Search for the cell housing the specified text and yield its [x, y] center coordinate. 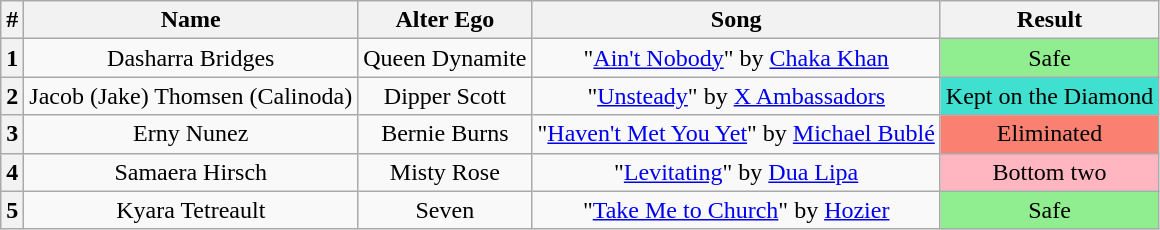
Name [191, 20]
Misty Rose [445, 172]
Kyara Tetreault [191, 210]
Alter Ego [445, 20]
Eliminated [1049, 134]
Seven [445, 210]
"Take Me to Church" by Hozier [736, 210]
1 [12, 58]
# [12, 20]
2 [12, 96]
Bernie Burns [445, 134]
5 [12, 210]
Dasharra Bridges [191, 58]
Samaera Hirsch [191, 172]
Result [1049, 20]
3 [12, 134]
"Levitating" by Dua Lipa [736, 172]
Erny Nunez [191, 134]
Queen Dynamite [445, 58]
"Unsteady" by X Ambassadors [736, 96]
Song [736, 20]
Jacob (Jake) Thomsen (Calinoda) [191, 96]
"Ain't Nobody" by Chaka Khan [736, 58]
"Haven't Met You Yet" by Michael Bublé [736, 134]
Bottom two [1049, 172]
Kept on the Diamond [1049, 96]
Dipper Scott [445, 96]
4 [12, 172]
